Extract the (X, Y) coordinate from the center of the cell holding the provided text.  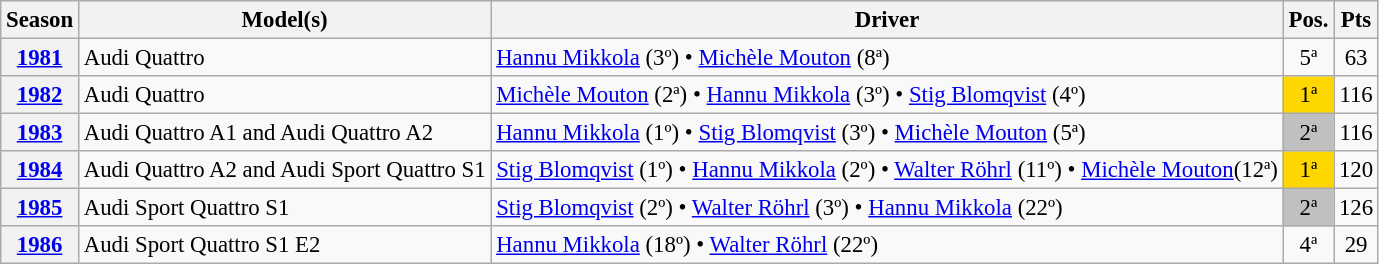
Audi Quattro A2 and Audi Sport Quattro S1 (284, 170)
4ª (1308, 245)
1984 (40, 170)
Audi Sport Quattro S1 E2 (284, 245)
120 (1356, 170)
5ª (1308, 58)
Season (40, 20)
63 (1356, 58)
Stig Blomqvist (2º) • Walter Röhrl (3º) • Hannu Mikkola (22º) (887, 208)
1982 (40, 95)
Model(s) (284, 20)
Audi Sport Quattro S1 (284, 208)
126 (1356, 208)
29 (1356, 245)
Driver (887, 20)
1985 (40, 208)
Audi Quattro A1 and Audi Quattro A2 (284, 133)
1986 (40, 245)
1981 (40, 58)
Pos. (1308, 20)
Hannu Mikkola (1º) • Stig Blomqvist (3º) • Michèle Mouton (5ª) (887, 133)
Pts (1356, 20)
Hannu Mikkola (3º) • Michèle Mouton (8ª) (887, 58)
Stig Blomqvist (1º) • Hannu Mikkola (2º) • Walter Röhrl (11º) • Michèle Mouton(12ª) (887, 170)
1983 (40, 133)
Hannu Mikkola (18º) • Walter Röhrl (22º) (887, 245)
Michèle Mouton (2ª) • Hannu Mikkola (3º) • Stig Blomqvist (4º) (887, 95)
